For the text-containing cell, return its midpoint in (X, Y) coordinate format. 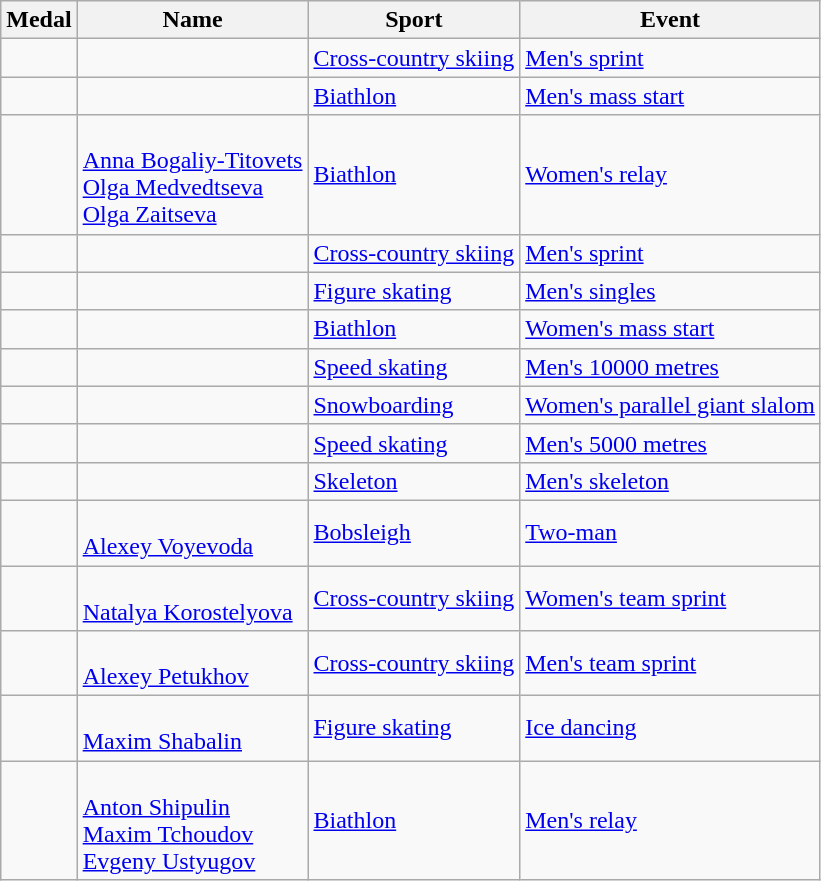
Two-man (670, 532)
Name (192, 20)
Men's team sprint (670, 664)
Men's 10000 metres (670, 367)
Women's mass start (670, 329)
Snowboarding (414, 405)
Men's singles (670, 291)
Men's skeleton (670, 481)
Maxim Shabalin (192, 728)
Men's mass start (670, 96)
Medal (39, 20)
Alexey Voyevoda (192, 532)
Sport (414, 20)
Men's relay (670, 820)
Bobsleigh (414, 532)
Skeleton (414, 481)
Women's relay (670, 174)
Natalya Korostelyova (192, 598)
Women's parallel giant slalom (670, 405)
Anton ShipulinMaxim TchoudovEvgeny Ustyugov (192, 820)
Alexey Petukhov (192, 664)
Men's 5000 metres (670, 443)
Event (670, 20)
Ice dancing (670, 728)
Women's team sprint (670, 598)
Anna Bogaliy-TitovetsOlga MedvedtsevaOlga Zaitseva (192, 174)
